Detect which cell encompasses the target text, then output its (x, y) center coordinate. 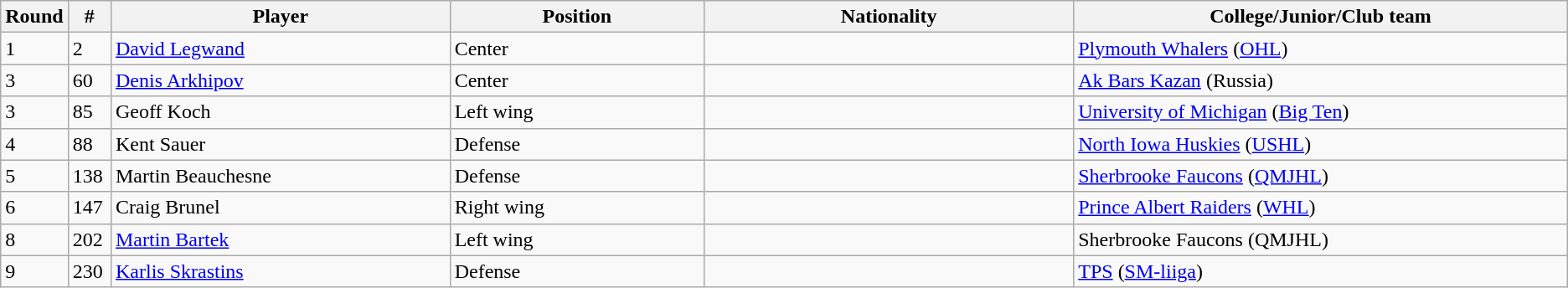
Craig Brunel (280, 208)
Round (34, 17)
60 (89, 80)
4 (34, 144)
Ak Bars Kazan (Russia) (1321, 80)
202 (89, 239)
Plymouth Whalers (OHL) (1321, 49)
8 (34, 239)
6 (34, 208)
88 (89, 144)
138 (89, 176)
Prince Albert Raiders (WHL) (1321, 208)
1 (34, 49)
Right wing (576, 208)
Denis Arkhipov (280, 80)
Position (576, 17)
2 (89, 49)
Karlis Skrastins (280, 271)
Martin Bartek (280, 239)
85 (89, 112)
TPS (SM-liiga) (1321, 271)
Player (280, 17)
147 (89, 208)
Kent Sauer (280, 144)
College/Junior/Club team (1321, 17)
David Legwand (280, 49)
230 (89, 271)
Martin Beauchesne (280, 176)
# (89, 17)
Geoff Koch (280, 112)
University of Michigan (Big Ten) (1321, 112)
Nationality (890, 17)
5 (34, 176)
North Iowa Huskies (USHL) (1321, 144)
9 (34, 271)
